Find where the given text appears and provide that cell's center as (X, Y) coordinate. 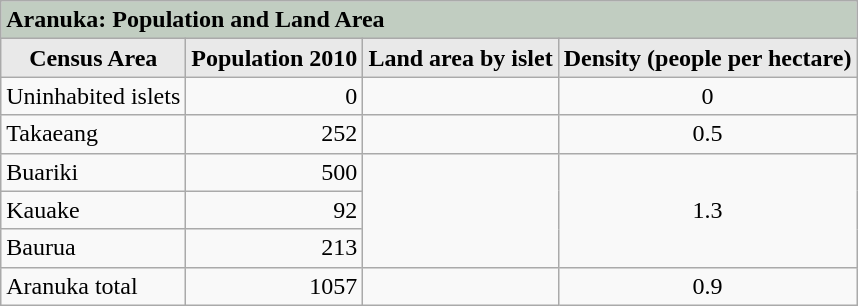
Kauake (94, 210)
Aranuka total (94, 286)
Census Area (94, 58)
252 (274, 134)
213 (274, 248)
Baurua (94, 248)
Uninhabited islets (94, 96)
500 (274, 172)
Density (people per hectare) (708, 58)
1057 (274, 286)
1.3 (708, 210)
Takaeang (94, 134)
0.5 (708, 134)
Land area by islet (460, 58)
Population 2010 (274, 58)
Buariki (94, 172)
92 (274, 210)
0.9 (708, 286)
Aranuka: Population and Land Area (429, 20)
